Pinpoint the cell where the given text exists, returning its (X, Y) midpoint coordinate. 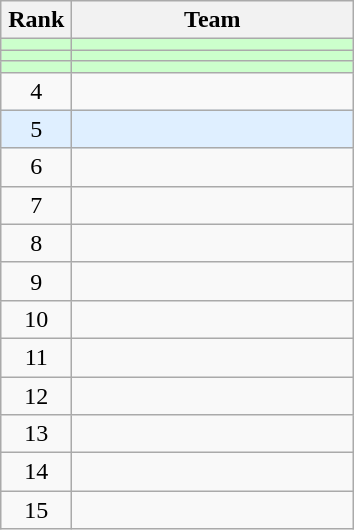
15 (36, 510)
14 (36, 472)
6 (36, 167)
4 (36, 91)
Rank (36, 20)
Team (212, 20)
7 (36, 205)
13 (36, 434)
9 (36, 281)
12 (36, 395)
8 (36, 243)
11 (36, 357)
10 (36, 319)
5 (36, 129)
